Search for the cell housing the specified text and yield its [X, Y] center coordinate. 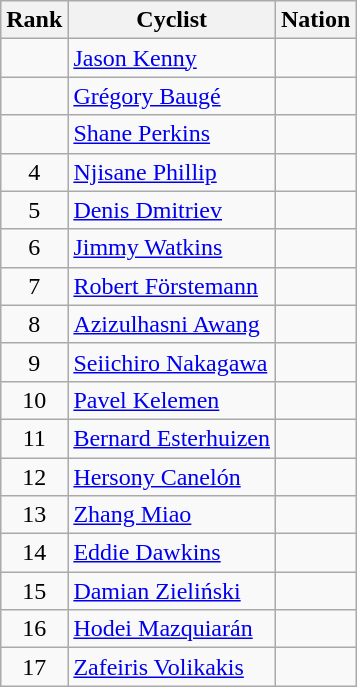
12 [34, 477]
Damian Zieliński [172, 591]
Hersony Canelón [172, 477]
10 [34, 400]
4 [34, 172]
14 [34, 553]
15 [34, 591]
Shane Perkins [172, 134]
Grégory Baugé [172, 96]
13 [34, 515]
Seiichiro Nakagawa [172, 362]
9 [34, 362]
Zafeiris Volikakis [172, 667]
Pavel Kelemen [172, 400]
Eddie Dawkins [172, 553]
Zhang Miao [172, 515]
Azizulhasni Awang [172, 324]
16 [34, 629]
Bernard Esterhuizen [172, 438]
Denis Dmitriev [172, 210]
5 [34, 210]
Jimmy Watkins [172, 248]
Robert Förstemann [172, 286]
6 [34, 248]
Hodei Mazquiarán [172, 629]
Jason Kenny [172, 58]
17 [34, 667]
8 [34, 324]
Nation [316, 20]
11 [34, 438]
7 [34, 286]
Cyclist [172, 20]
Rank [34, 20]
Njisane Phillip [172, 172]
